From the cell containing the given text, extract its center point as (X, Y) coordinate. 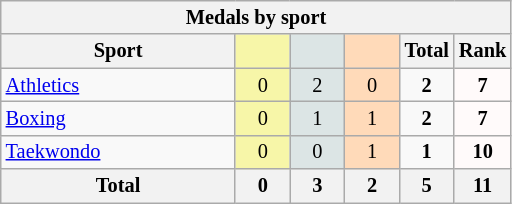
3 (318, 186)
Athletics (118, 85)
10 (482, 152)
Rank (482, 51)
Medals by sport (256, 17)
11 (482, 186)
Taekwondo (118, 152)
Boxing (118, 118)
5 (426, 186)
Sport (118, 51)
